Extract the (X, Y) coordinate from the center of the cell holding the provided text.  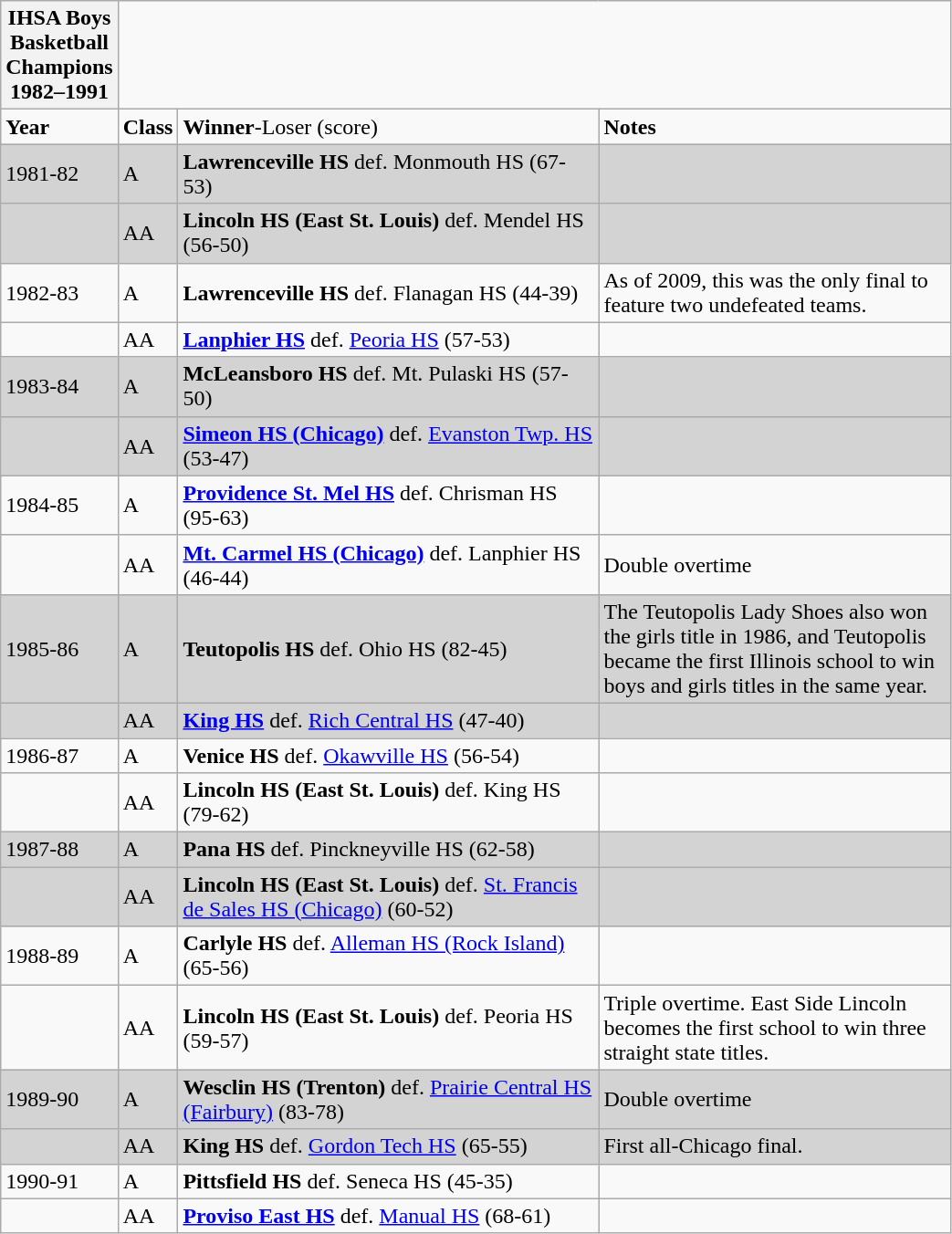
Carlyle HS def. Alleman HS (Rock Island) (65-56) (389, 957)
First all-Chicago final. (775, 1146)
1990-91 (59, 1181)
IHSA Boys Basketball Champions 1982–1991 (59, 55)
King HS def. Rich Central HS (47-40) (389, 720)
Lincoln HS (East St. Louis) def. St. Francis de Sales HS (Chicago) (60-52) (389, 896)
1988-89 (59, 957)
1989-90 (59, 1099)
Lawrenceville HS def. Flanagan HS (44-39) (389, 292)
Proviso East HS def. Manual HS (68-61) (389, 1216)
Teutopolis HS def. Ohio HS (82-45) (389, 648)
Notes (775, 127)
Venice HS def. Okawville HS (56-54) (389, 755)
1987-88 (59, 850)
Simeon HS (Chicago) def. Evanston Twp. HS (53-47) (389, 445)
1981-82 (59, 173)
Year (59, 127)
Winner-Loser (score) (389, 127)
Wesclin HS (Trenton) def. Prairie Central HS (Fairbury) (83-78) (389, 1099)
1982-83 (59, 292)
Providence St. Mel HS def. Chrisman HS (95-63) (389, 506)
Mt. Carmel HS (Chicago) def. Lanphier HS (46-44) (389, 564)
Class (148, 127)
Triple overtime. East Side Lincoln becomes the first school to win three straight state titles. (775, 1028)
McLeansboro HS def. Mt. Pulaski HS (57-50) (389, 387)
Lawrenceville HS def. Monmouth HS (67-53) (389, 173)
Pittsfield HS def. Seneca HS (45-35) (389, 1181)
Lincoln HS (East St. Louis) def. Peoria HS (59-57) (389, 1028)
King HS def. Gordon Tech HS (65-55) (389, 1146)
Lanphier HS def. Peoria HS (57-53) (389, 340)
Lincoln HS (East St. Louis) def. Mendel HS (56-50) (389, 234)
Lincoln HS (East St. Louis) def. King HS (79-62) (389, 803)
1985-86 (59, 648)
1984-85 (59, 506)
1983-84 (59, 387)
As of 2009, this was the only final to feature two undefeated teams. (775, 292)
Pana HS def. Pinckneyville HS (62-58) (389, 850)
1986-87 (59, 755)
